Provide the [x, y] coordinate of the cell's center where the given text is located.  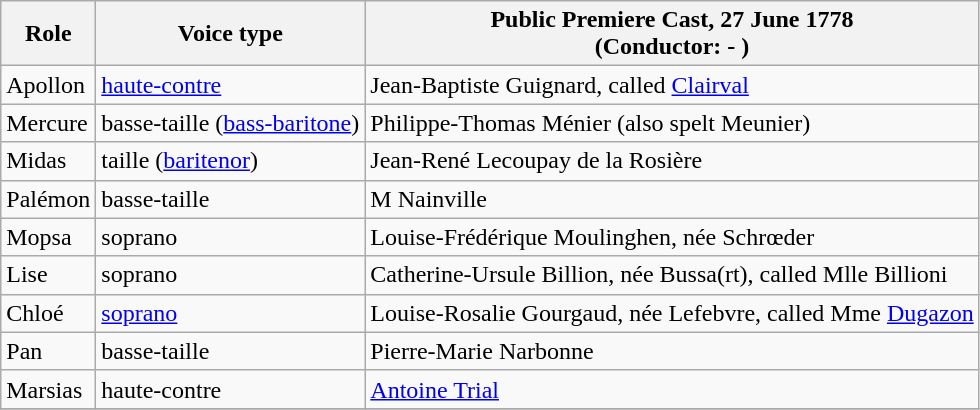
Apollon [48, 85]
Lise [48, 275]
Pierre-Marie Narbonne [672, 351]
Jean-Baptiste Guignard, called Clairval [672, 85]
Mopsa [48, 237]
Louise-Frédérique Moulinghen, née Schrœder [672, 237]
Voice type [230, 34]
M Nainville [672, 199]
Antoine Trial [672, 389]
Mercure [48, 123]
Chloé [48, 313]
Midas [48, 161]
Role [48, 34]
Catherine-Ursule Billion, née Bussa(rt), called Mlle Billioni [672, 275]
Louise-Rosalie Gourgaud, née Lefebvre, called Mme Dugazon [672, 313]
Public Premiere Cast, 27 June 1778(Conductor: - ) [672, 34]
Pan [48, 351]
Palémon [48, 199]
taille (baritenor) [230, 161]
Philippe-Thomas Ménier (also spelt Meunier) [672, 123]
basse-taille (bass-baritone) [230, 123]
Jean-René Lecoupay de la Rosière [672, 161]
Marsias [48, 389]
